For the text-containing cell, return its midpoint in (x, y) coordinate format. 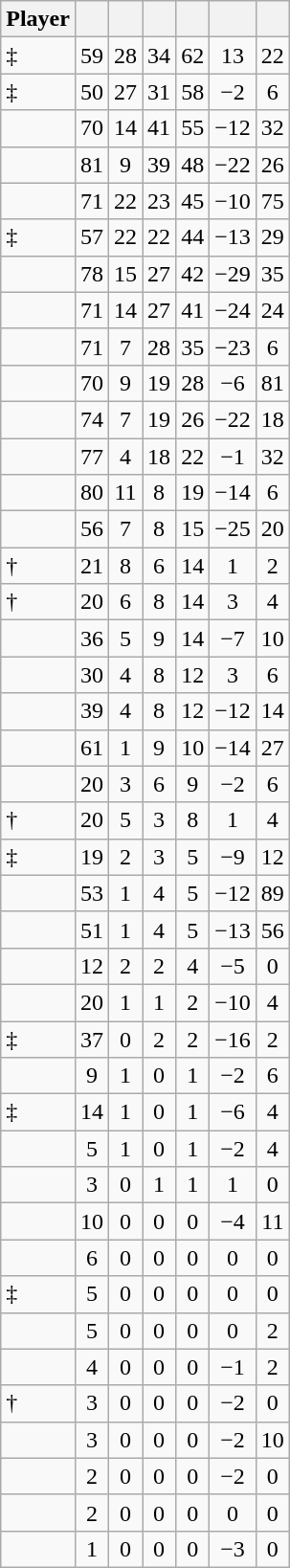
−4 (234, 1221)
57 (92, 237)
−23 (234, 347)
Player (38, 19)
23 (159, 201)
53 (92, 893)
62 (193, 56)
45 (193, 201)
77 (92, 457)
55 (193, 128)
80 (92, 493)
48 (193, 165)
13 (234, 56)
31 (159, 92)
50 (92, 92)
51 (92, 930)
37 (92, 1039)
−16 (234, 1039)
74 (92, 419)
75 (272, 201)
30 (92, 675)
89 (272, 893)
−24 (234, 310)
78 (92, 274)
−9 (234, 857)
58 (193, 92)
61 (92, 748)
36 (92, 638)
−5 (234, 966)
21 (92, 566)
−7 (234, 638)
24 (272, 310)
29 (272, 237)
44 (193, 237)
−25 (234, 529)
42 (193, 274)
34 (159, 56)
−3 (234, 1549)
59 (92, 56)
−29 (234, 274)
